Extract the (x, y) coordinate from the center of the cell holding the provided text.  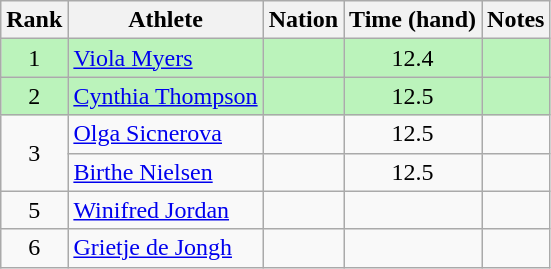
6 (34, 248)
Cynthia Thompson (166, 96)
Grietje de Jongh (166, 248)
2 (34, 96)
5 (34, 210)
Nation (303, 20)
Birthe Nielsen (166, 172)
Athlete (166, 20)
12.4 (413, 58)
Viola Myers (166, 58)
Notes (516, 20)
Rank (34, 20)
Winifred Jordan (166, 210)
3 (34, 153)
Olga Sicnerova (166, 134)
1 (34, 58)
Time (hand) (413, 20)
